Scan for the cell matching the given text and deliver its [X, Y] coordinate at center. 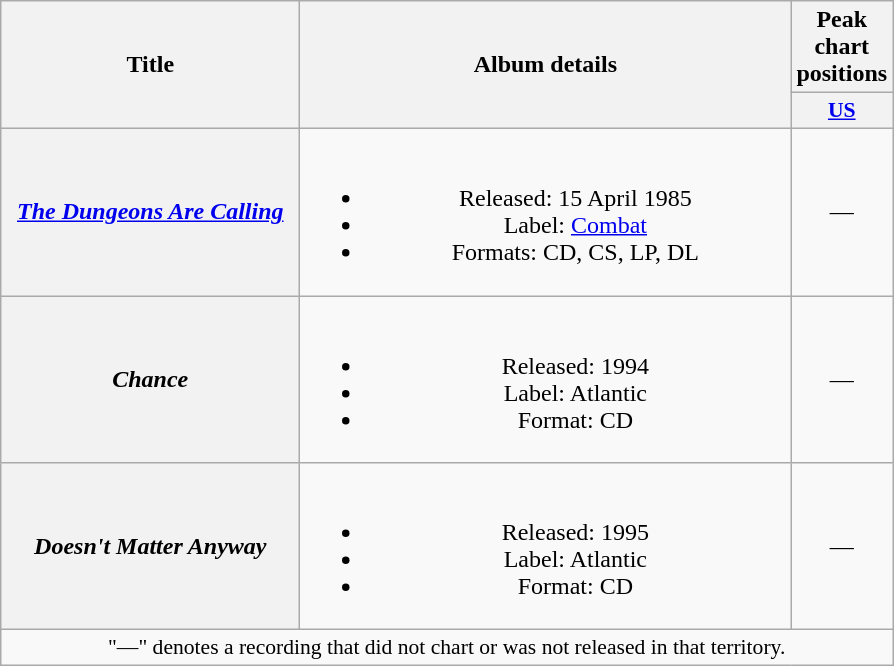
"—" denotes a recording that did not chart or was not released in that territory. [447, 648]
Chance [150, 380]
The Dungeons Are Calling [150, 212]
Released: 1995Label: AtlanticFormat: CD [546, 546]
Released: 1994Label: AtlanticFormat: CD [546, 380]
US [842, 111]
Album details [546, 65]
Peak chart positions [842, 47]
Released: 15 April 1985Label: CombatFormats: CD, CS, LP, DL [546, 212]
Title [150, 65]
Doesn't Matter Anyway [150, 546]
